For the text-containing cell, return its midpoint in (x, y) coordinate format. 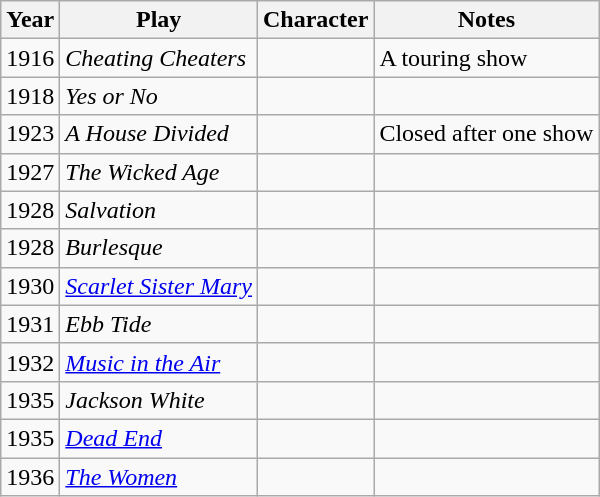
1916 (30, 58)
The Wicked Age (159, 172)
Notes (486, 20)
1918 (30, 96)
Character (316, 20)
Burlesque (159, 248)
Play (159, 20)
Year (30, 20)
Salvation (159, 210)
1936 (30, 477)
1932 (30, 362)
Music in the Air (159, 362)
A touring show (486, 58)
Ebb Tide (159, 324)
1923 (30, 134)
1931 (30, 324)
The Women (159, 477)
Closed after one show (486, 134)
1927 (30, 172)
1930 (30, 286)
Dead End (159, 438)
Cheating Cheaters (159, 58)
A House Divided (159, 134)
Yes or No (159, 96)
Scarlet Sister Mary (159, 286)
Jackson White (159, 400)
